Detect which cell encompasses the target text, then output its (x, y) center coordinate. 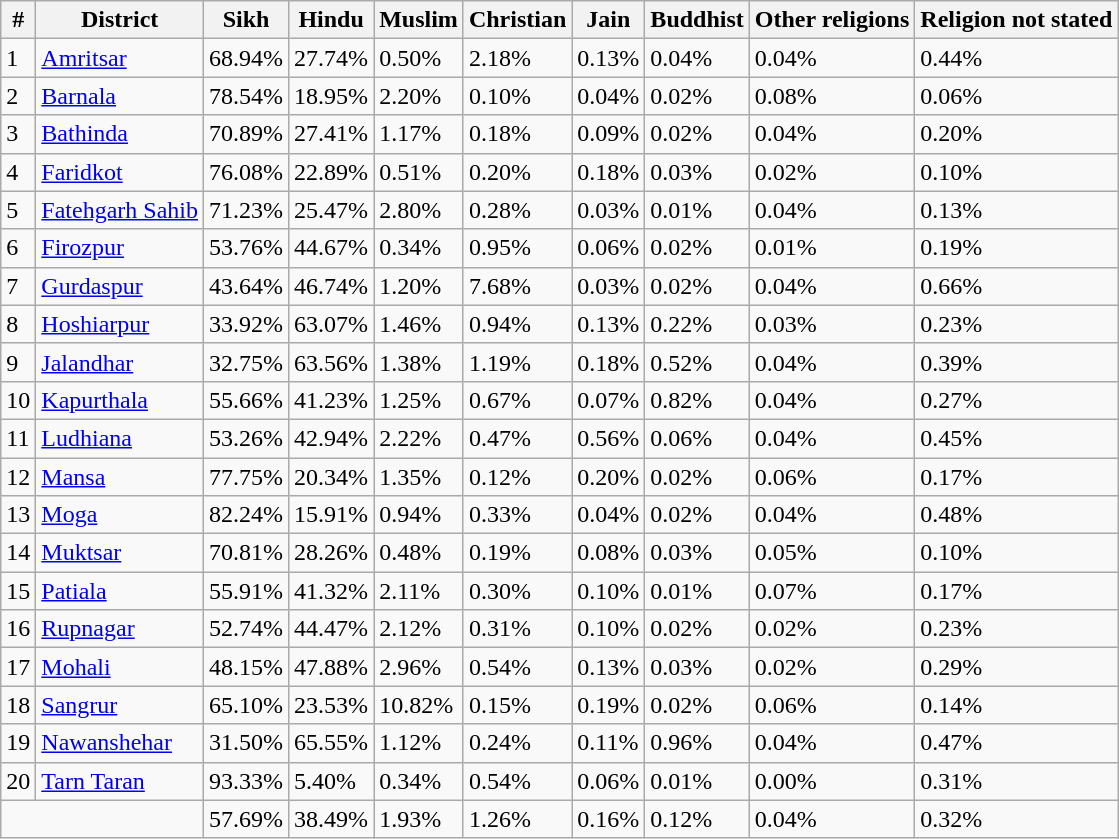
9 (18, 362)
78.54% (246, 96)
0.56% (608, 438)
93.33% (246, 781)
18 (18, 705)
71.23% (246, 210)
63.07% (332, 324)
Fatehgarh Sahib (120, 210)
Barnala (120, 96)
Rupnagar (120, 629)
15.91% (332, 515)
65.55% (332, 743)
22.89% (332, 172)
0.51% (419, 172)
Gurdaspur (120, 286)
Tarn Taran (120, 781)
70.81% (246, 553)
Nawanshehar (120, 743)
0.16% (608, 819)
4 (18, 172)
0.24% (517, 743)
Bathinda (120, 134)
0.82% (697, 400)
Hindu (332, 20)
31.50% (246, 743)
48.15% (246, 667)
0.67% (517, 400)
11 (18, 438)
1.26% (517, 819)
0.11% (608, 743)
41.32% (332, 591)
Other religions (832, 20)
44.67% (332, 248)
District (120, 20)
65.10% (246, 705)
Faridkot (120, 172)
Ludhiana (120, 438)
Muktsar (120, 553)
7 (18, 286)
76.08% (246, 172)
2.22% (419, 438)
Amritsar (120, 58)
2 (18, 96)
0.14% (1016, 705)
32.75% (246, 362)
20.34% (332, 477)
0.33% (517, 515)
55.66% (246, 400)
0.52% (697, 362)
42.94% (332, 438)
27.74% (332, 58)
2.80% (419, 210)
0.05% (832, 553)
0.15% (517, 705)
1.17% (419, 134)
0.50% (419, 58)
5.40% (332, 781)
17 (18, 667)
Hoshiarpur (120, 324)
53.76% (246, 248)
Muslim (419, 20)
0.45% (1016, 438)
47.88% (332, 667)
1.25% (419, 400)
2.11% (419, 591)
2.12% (419, 629)
2.18% (517, 58)
Buddhist (697, 20)
15 (18, 591)
27.41% (332, 134)
8 (18, 324)
3 (18, 134)
10.82% (419, 705)
Moga (120, 515)
0.09% (608, 134)
2.20% (419, 96)
5 (18, 210)
10 (18, 400)
14 (18, 553)
23.53% (332, 705)
6 (18, 248)
52.74% (246, 629)
0.30% (517, 591)
0.96% (697, 743)
Firozpur (120, 248)
1 (18, 58)
Mohali (120, 667)
1.19% (517, 362)
Mansa (120, 477)
55.91% (246, 591)
28.26% (332, 553)
Jalandhar (120, 362)
82.24% (246, 515)
1.20% (419, 286)
33.92% (246, 324)
Sangrur (120, 705)
0.95% (517, 248)
44.47% (332, 629)
43.64% (246, 286)
0.44% (1016, 58)
63.56% (332, 362)
68.94% (246, 58)
1.46% (419, 324)
16 (18, 629)
Christian (517, 20)
18.95% (332, 96)
13 (18, 515)
0.29% (1016, 667)
0.39% (1016, 362)
2.96% (419, 667)
12 (18, 477)
70.89% (246, 134)
Sikh (246, 20)
0.00% (832, 781)
7.68% (517, 286)
19 (18, 743)
0.22% (697, 324)
0.28% (517, 210)
Religion not stated (1016, 20)
46.74% (332, 286)
0.32% (1016, 819)
1.38% (419, 362)
1.35% (419, 477)
Patiala (120, 591)
38.49% (332, 819)
41.23% (332, 400)
57.69% (246, 819)
20 (18, 781)
# (18, 20)
1.12% (419, 743)
Jain (608, 20)
1.93% (419, 819)
Kapurthala (120, 400)
53.26% (246, 438)
0.27% (1016, 400)
25.47% (332, 210)
77.75% (246, 477)
0.66% (1016, 286)
